Search for the cell housing the specified text and yield its [X, Y] center coordinate. 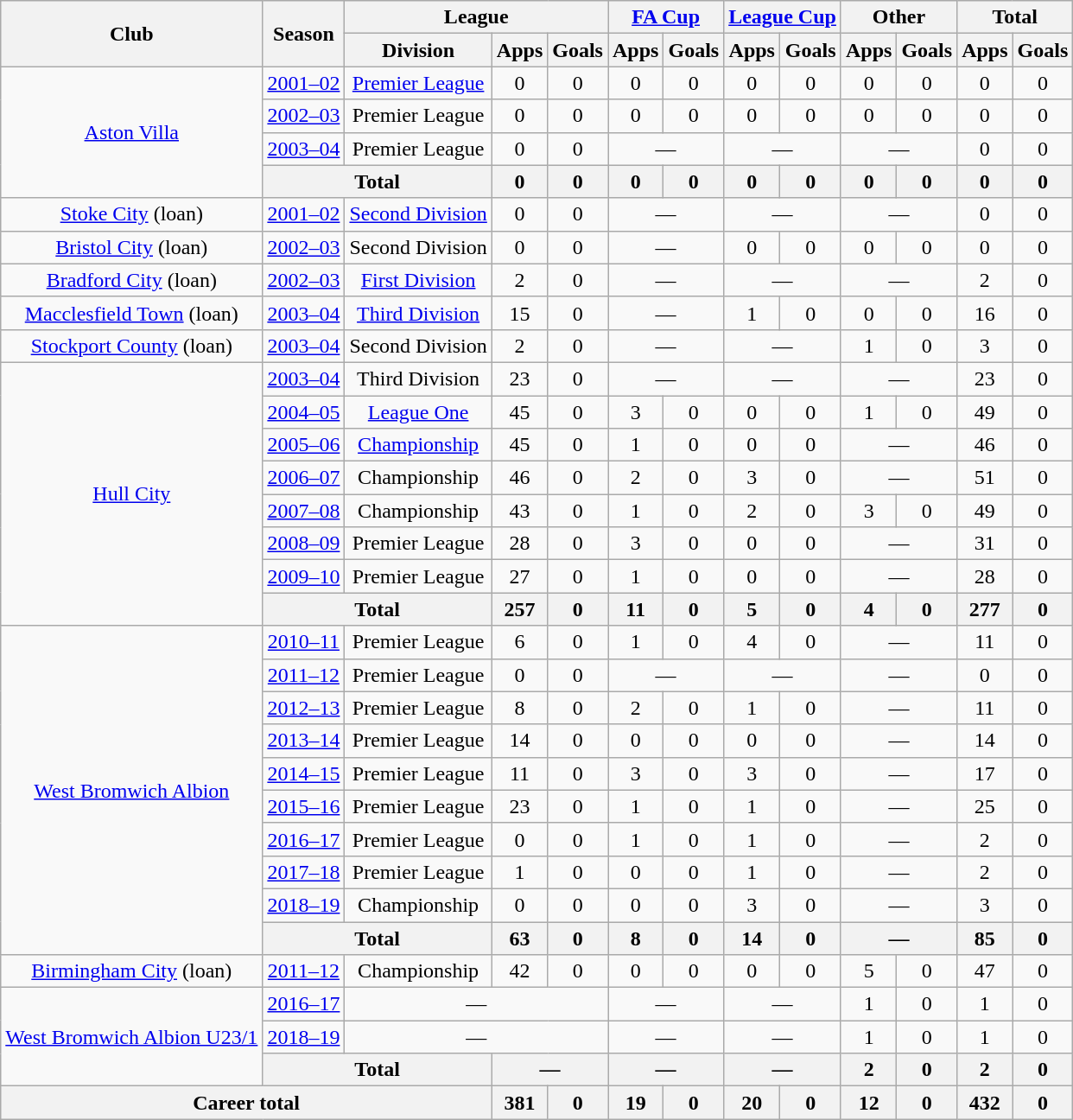
47 [985, 971]
17 [985, 773]
25 [985, 806]
First Division [418, 280]
2012–13 [304, 708]
2005–06 [304, 445]
2014–15 [304, 773]
2008–09 [304, 544]
FA Cup [666, 17]
42 [519, 971]
51 [985, 478]
2007–08 [304, 511]
2004–05 [304, 412]
27 [519, 576]
257 [519, 609]
Season [304, 34]
Other [898, 17]
2013–14 [304, 741]
Club [131, 34]
2015–16 [304, 806]
432 [985, 1103]
20 [752, 1103]
League [477, 17]
15 [519, 313]
2006–07 [304, 478]
West Bromwich Albion U23/1 [131, 1037]
31 [985, 544]
12 [868, 1103]
League Cup [783, 17]
381 [519, 1103]
277 [985, 609]
6 [519, 642]
Stoke City (loan) [131, 214]
63 [519, 938]
85 [985, 938]
Stockport County (loan) [131, 346]
Bristol City (loan) [131, 247]
West Bromwich Albion [131, 790]
Hull City [131, 493]
Bradford City (loan) [131, 280]
Division [418, 50]
League One [418, 412]
19 [636, 1103]
2010–11 [304, 642]
Aston Villa [131, 132]
43 [519, 511]
2009–10 [304, 576]
2017–18 [304, 872]
16 [985, 313]
Career total [247, 1103]
Macclesfield Town (loan) [131, 313]
Birmingham City (loan) [131, 971]
